Provide the (x, y) coordinate of the cell's center where the given text is located.  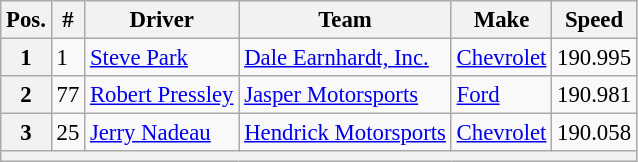
Make (501, 20)
Jasper Motorsports (345, 95)
# (68, 20)
Driver (162, 20)
Ford (501, 95)
190.981 (594, 95)
190.058 (594, 133)
Jerry Nadeau (162, 133)
Dale Earnhardt, Inc. (345, 58)
Team (345, 20)
25 (68, 133)
Robert Pressley (162, 95)
190.995 (594, 58)
3 (26, 133)
Speed (594, 20)
2 (26, 95)
Pos. (26, 20)
Hendrick Motorsports (345, 133)
77 (68, 95)
Steve Park (162, 58)
